Capture the cell that displays the provided text and extract its (x, y) central coordinate. 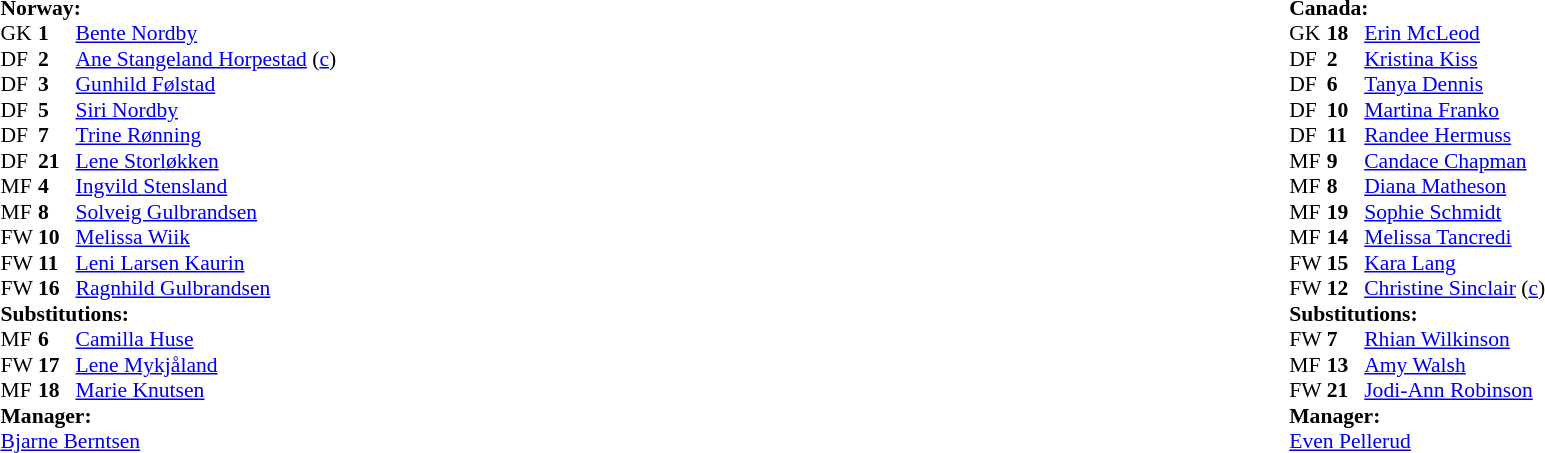
4 (57, 187)
5 (57, 110)
12 (1346, 289)
Melissa Tancredi (1454, 237)
19 (1346, 212)
Ingvild Stensland (206, 187)
Bente Nordby (206, 33)
13 (1346, 365)
Kara Lang (1454, 263)
Candace Chapman (1454, 161)
Jodi-Ann Robinson (1454, 391)
Martina Franko (1454, 110)
Ane Stangeland Horpestad (c) (206, 59)
1 (57, 33)
9 (1346, 161)
Leni Larsen Kaurin (206, 263)
Siri Nordby (206, 110)
Christine Sinclair (c) (1454, 289)
Camilla Huse (206, 339)
Rhian Wilkinson (1454, 339)
17 (57, 365)
Gunhild Følstad (206, 85)
15 (1346, 263)
Ragnhild Gulbrandsen (206, 289)
Randee Hermuss (1454, 135)
Amy Walsh (1454, 365)
Solveig Gulbrandsen (206, 212)
Diana Matheson (1454, 187)
14 (1346, 237)
Trine Rønning (206, 135)
Lene Storløkken (206, 161)
Tanya Dennis (1454, 85)
Kristina Kiss (1454, 59)
3 (57, 85)
Lene Mykjåland (206, 365)
16 (57, 289)
Sophie Schmidt (1454, 212)
Melissa Wiik (206, 237)
Erin McLeod (1454, 33)
Marie Knutsen (206, 391)
